For the text-containing cell, return its midpoint in [x, y] coordinate format. 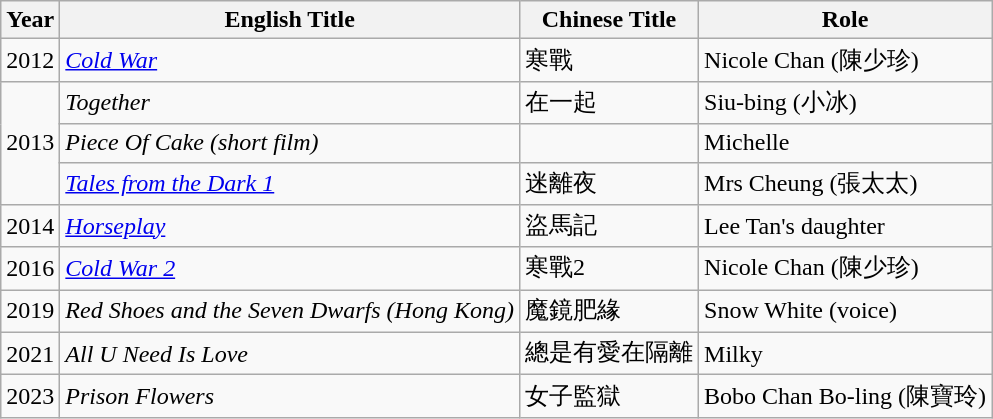
Michelle [846, 143]
2016 [30, 268]
魔鏡肥緣 [608, 312]
盜馬記 [608, 226]
Bobo Chan Bo-ling (陳寶玲) [846, 396]
寒戰2 [608, 268]
迷離夜 [608, 184]
All U Need Is Love [290, 354]
2012 [30, 60]
女子監獄 [608, 396]
Mrs Cheung (張太太) [846, 184]
總是有愛在隔離 [608, 354]
Role [846, 20]
Year [30, 20]
Snow White (voice) [846, 312]
Cold War [290, 60]
Red Shoes and the Seven Dwarfs (Hong Kong) [290, 312]
Piece Of Cake (short film) [290, 143]
2019 [30, 312]
Milky [846, 354]
Chinese Title [608, 20]
English Title [290, 20]
2023 [30, 396]
Prison Flowers [290, 396]
Cold War 2 [290, 268]
2021 [30, 354]
在一起 [608, 102]
2014 [30, 226]
Together [290, 102]
Horseplay [290, 226]
Tales from the Dark 1 [290, 184]
Lee Tan's daughter [846, 226]
寒戰 [608, 60]
Siu-bing (小冰) [846, 102]
2013 [30, 142]
